Capture the cell that displays the provided text and extract its (x, y) central coordinate. 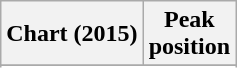
Peakposition (189, 34)
Chart (2015) (72, 34)
